Search for the cell housing the specified text and yield its (X, Y) center coordinate. 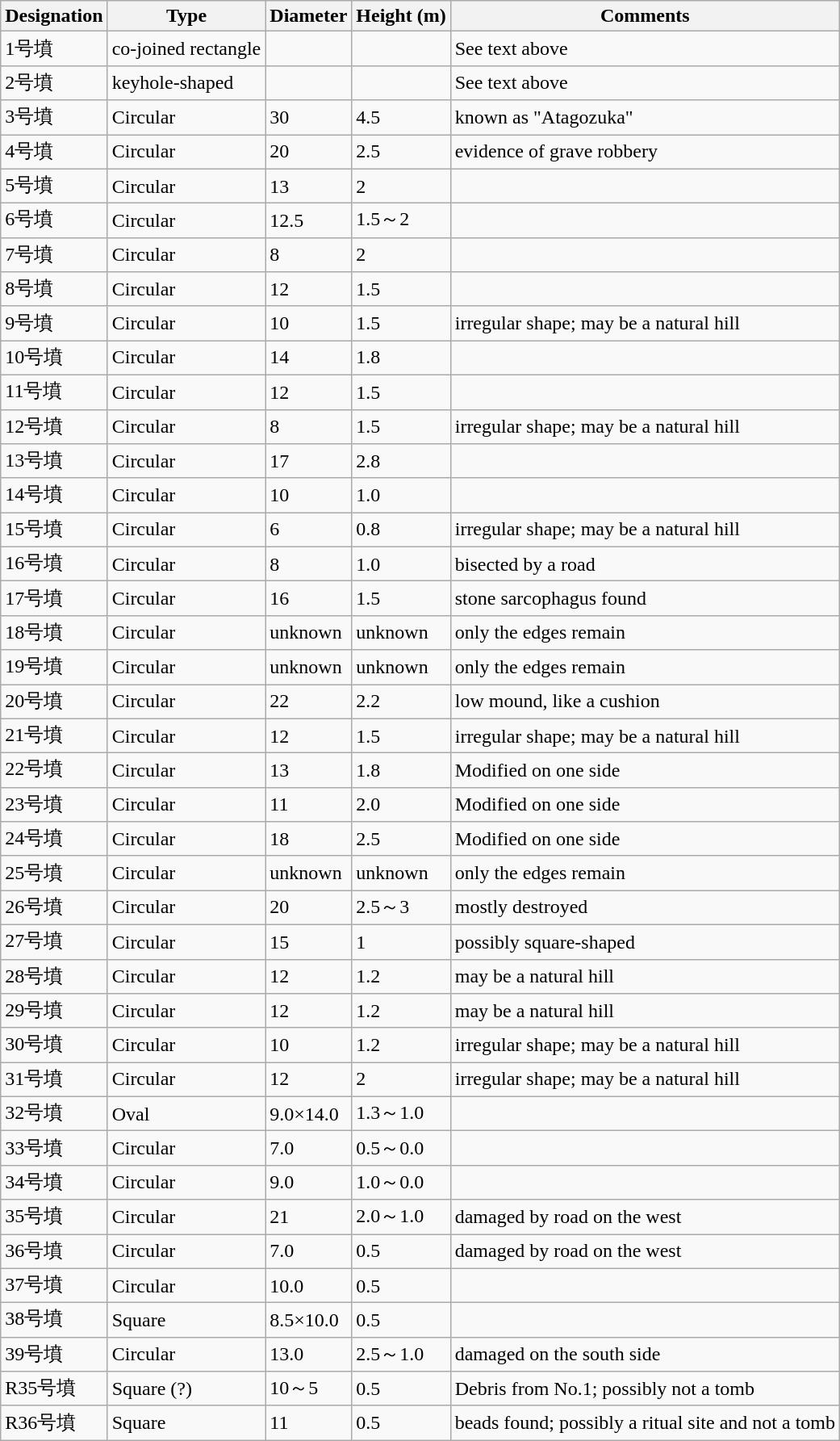
22 (308, 702)
9.0 (308, 1182)
10.0 (308, 1285)
co-joined rectangle (186, 48)
2.0～1.0 (401, 1217)
15 (308, 941)
4.5 (401, 118)
30 (308, 118)
1.0～0.0 (401, 1182)
1 (401, 941)
18号墳 (54, 633)
Oval (186, 1114)
2.8 (401, 462)
7号墳 (54, 255)
12号墳 (54, 426)
38号墳 (54, 1321)
0.5～0.0 (401, 1148)
27号墳 (54, 941)
9号墳 (54, 323)
evidence of grave robbery (645, 152)
0.8 (401, 530)
31号墳 (54, 1080)
25号墳 (54, 873)
Comments (645, 16)
bisected by a road (645, 563)
known as "Atagozuka" (645, 118)
20号墳 (54, 702)
possibly square-shaped (645, 941)
19号墳 (54, 667)
2.5～3 (401, 907)
14 (308, 358)
15号墳 (54, 530)
5号墳 (54, 186)
1.5～2 (401, 221)
36号墳 (54, 1251)
1号墳 (54, 48)
1.3～1.0 (401, 1114)
Debris from No.1; possibly not a tomb (645, 1389)
34号墳 (54, 1182)
2.2 (401, 702)
stone sarcophagus found (645, 599)
13.0 (308, 1355)
13号墳 (54, 462)
12.5 (308, 221)
23号墳 (54, 804)
damaged on the south side (645, 1355)
8号墳 (54, 289)
Height (m) (401, 16)
mostly destroyed (645, 907)
22号墳 (54, 770)
10～5 (308, 1389)
30号墳 (54, 1045)
2.0 (401, 804)
14号墳 (54, 496)
18 (308, 840)
low mound, like a cushion (645, 702)
35号墳 (54, 1217)
17 (308, 462)
21 (308, 1217)
10号墳 (54, 358)
beads found; possibly a ritual site and not a tomb (645, 1422)
R35号墳 (54, 1389)
32号墳 (54, 1114)
29号墳 (54, 1011)
Diameter (308, 16)
39号墳 (54, 1355)
24号墳 (54, 840)
3号墳 (54, 118)
8.5×10.0 (308, 1321)
21号墳 (54, 736)
17号墳 (54, 599)
37号墳 (54, 1285)
Type (186, 16)
6号墳 (54, 221)
2.5～1.0 (401, 1355)
26号墳 (54, 907)
2号墳 (54, 82)
keyhole-shaped (186, 82)
Designation (54, 16)
R36号墳 (54, 1422)
4号墳 (54, 152)
Square (?) (186, 1389)
33号墳 (54, 1148)
16 (308, 599)
11号墳 (54, 392)
16号墳 (54, 563)
28号墳 (54, 977)
9.0×14.0 (308, 1114)
6 (308, 530)
